Identify which cell holds the provided text, then report its (X, Y) central coordinate. 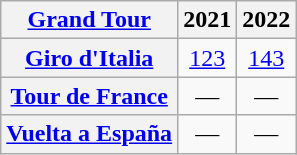
Vuelta a España (90, 134)
Giro d'Italia (90, 58)
123 (208, 58)
143 (266, 58)
Tour de France (90, 96)
2022 (266, 20)
Grand Tour (90, 20)
2021 (208, 20)
